Extract the (X, Y) coordinate from the center of the cell holding the provided text.  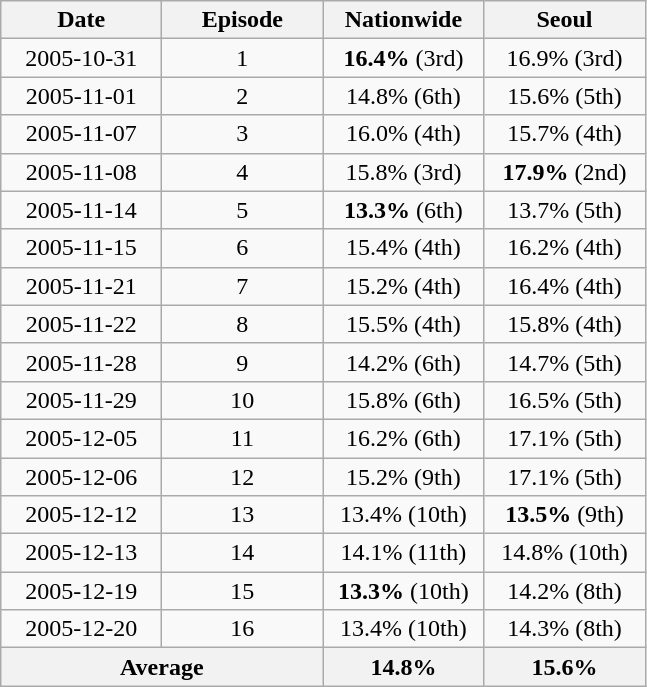
14.8% (6th) (404, 96)
10 (242, 400)
16.9% (3rd) (564, 58)
16.4% (3rd) (404, 58)
Date (82, 20)
14.8% (404, 667)
15.7% (4th) (564, 134)
16.0% (4th) (404, 134)
2005-11-21 (82, 286)
15.8% (6th) (404, 400)
2005-11-22 (82, 324)
4 (242, 172)
12 (242, 477)
2005-10-31 (82, 58)
2005-12-19 (82, 591)
13.7% (5th) (564, 210)
14.3% (8th) (564, 629)
16.4% (4th) (564, 286)
15.8% (4th) (564, 324)
2005-12-05 (82, 438)
2005-12-12 (82, 515)
15.2% (4th) (404, 286)
14.2% (6th) (404, 362)
15.8% (3rd) (404, 172)
2005-11-01 (82, 96)
9 (242, 362)
13.3% (10th) (404, 591)
2005-12-13 (82, 553)
16.2% (4th) (564, 248)
Seoul (564, 20)
14 (242, 553)
7 (242, 286)
2005-11-14 (82, 210)
2005-11-28 (82, 362)
15 (242, 591)
14.1% (11th) (404, 553)
2005-11-08 (82, 172)
16.2% (6th) (404, 438)
2005-11-07 (82, 134)
Average (162, 667)
8 (242, 324)
13.3% (6th) (404, 210)
2005-11-29 (82, 400)
15.2% (9th) (404, 477)
5 (242, 210)
15.4% (4th) (404, 248)
Episode (242, 20)
17.9% (2nd) (564, 172)
14.8% (10th) (564, 553)
2 (242, 96)
16 (242, 629)
11 (242, 438)
1 (242, 58)
15.6% (5th) (564, 96)
Nationwide (404, 20)
6 (242, 248)
16.5% (5th) (564, 400)
2005-11-15 (82, 248)
15.5% (4th) (404, 324)
2005-12-06 (82, 477)
3 (242, 134)
13.5% (9th) (564, 515)
15.6% (564, 667)
2005-12-20 (82, 629)
13 (242, 515)
14.7% (5th) (564, 362)
14.2% (8th) (564, 591)
